Extract the (X, Y) coordinate from the center of the cell holding the provided text.  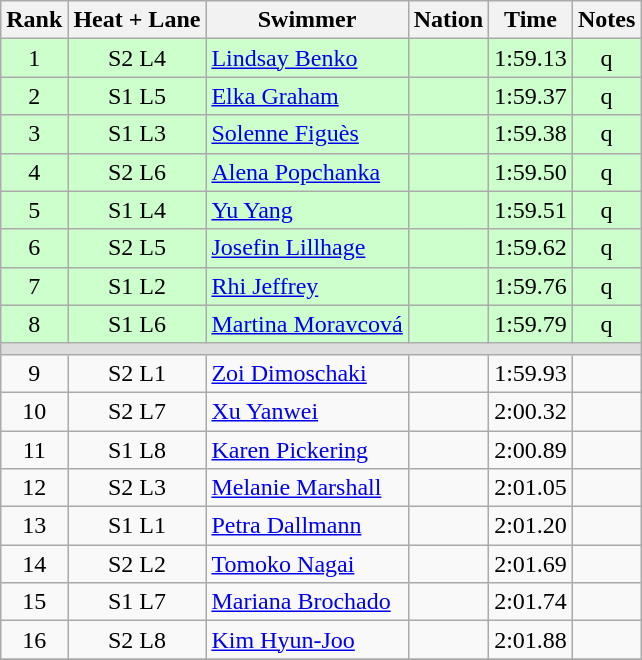
Nation (448, 20)
1 (34, 58)
2:01.88 (531, 640)
Yu Yang (307, 210)
1:59.13 (531, 58)
S1 L1 (137, 526)
Time (531, 20)
S1 L8 (137, 449)
10 (34, 411)
1:59.37 (531, 96)
S1 L6 (137, 324)
2:01.69 (531, 564)
Solenne Figuès (307, 134)
2:01.05 (531, 488)
Kim Hyun-Joo (307, 640)
2:00.32 (531, 411)
S1 L2 (137, 286)
S2 L7 (137, 411)
S2 L4 (137, 58)
Rhi Jeffrey (307, 286)
Heat + Lane (137, 20)
Martina Moravcová (307, 324)
13 (34, 526)
14 (34, 564)
S2 L1 (137, 373)
11 (34, 449)
Zoi Dimoschaki (307, 373)
2 (34, 96)
Mariana Brochado (307, 602)
Notes (606, 20)
4 (34, 172)
6 (34, 248)
Alena Popchanka (307, 172)
1:59.79 (531, 324)
1:59.50 (531, 172)
Xu Yanwei (307, 411)
1:59.93 (531, 373)
Melanie Marshall (307, 488)
Petra Dallmann (307, 526)
Karen Pickering (307, 449)
3 (34, 134)
1:59.62 (531, 248)
Rank (34, 20)
S1 L4 (137, 210)
Swimmer (307, 20)
2:01.20 (531, 526)
2:00.89 (531, 449)
8 (34, 324)
Tomoko Nagai (307, 564)
2:01.74 (531, 602)
S2 L2 (137, 564)
S1 L7 (137, 602)
S1 L3 (137, 134)
1:59.76 (531, 286)
S1 L5 (137, 96)
S2 L3 (137, 488)
7 (34, 286)
S2 L5 (137, 248)
Josefin Lillhage (307, 248)
S2 L6 (137, 172)
12 (34, 488)
1:59.51 (531, 210)
5 (34, 210)
9 (34, 373)
1:59.38 (531, 134)
Elka Graham (307, 96)
15 (34, 602)
Lindsay Benko (307, 58)
16 (34, 640)
S2 L8 (137, 640)
